Capture the cell that displays the provided text and extract its (X, Y) central coordinate. 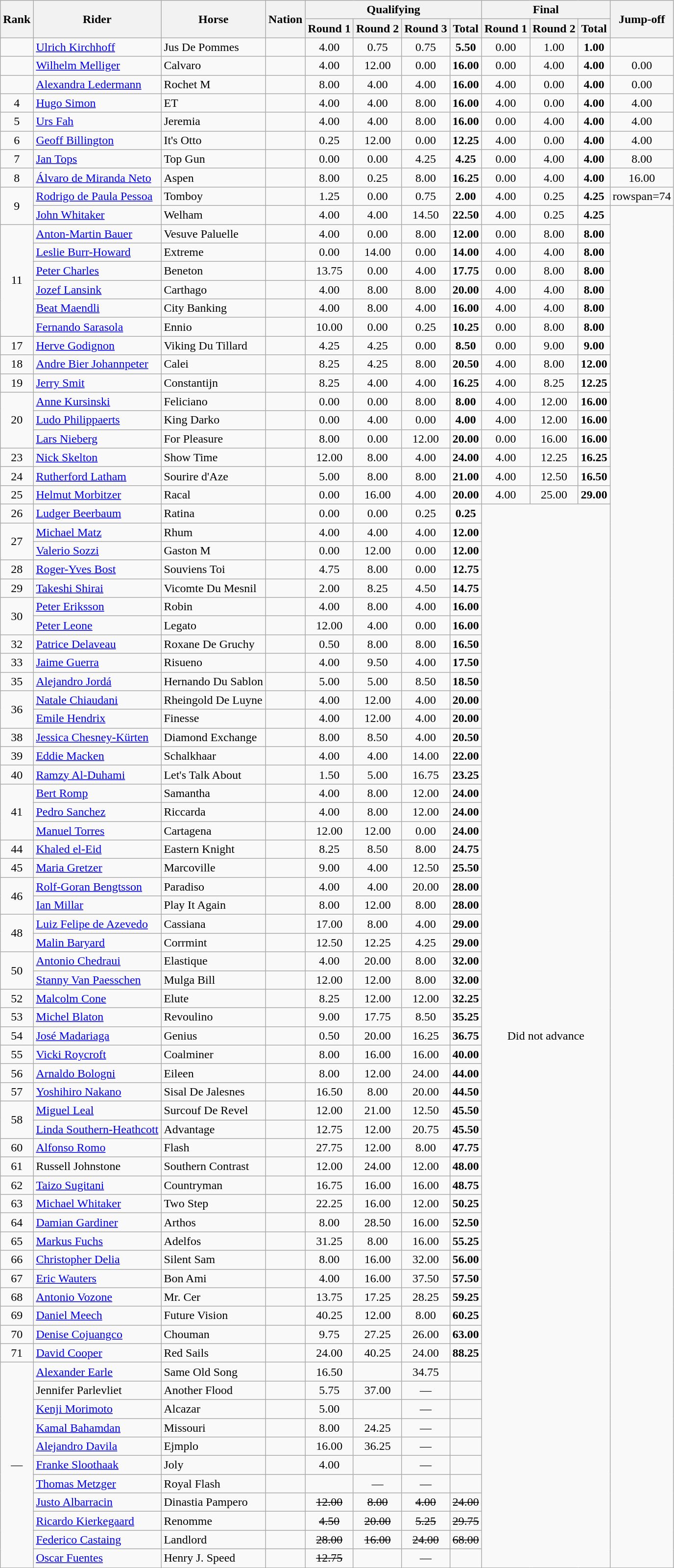
4.75 (329, 570)
4 (17, 103)
35.25 (465, 1017)
Ejmplo (214, 1446)
56.00 (465, 1260)
35 (17, 681)
Herve Godignon (97, 346)
28 (17, 570)
Eastern Knight (214, 849)
Chouman (214, 1334)
Extreme (214, 252)
Jan Tops (97, 159)
28.50 (377, 1222)
55.25 (465, 1241)
Two Step (214, 1204)
For Pleasure (214, 439)
71 (17, 1353)
Vesuve Paluelle (214, 234)
44.00 (465, 1073)
Alexander Earle (97, 1371)
Ramzy Al-Duhami (97, 774)
56 (17, 1073)
Jessica Chesney-Kürten (97, 737)
Jaime Guerra (97, 663)
Rodrigo de Paula Pessoa (97, 196)
Marcoville (214, 868)
Finesse (214, 719)
Carthago (214, 290)
Silent Sam (214, 1260)
Red Sails (214, 1353)
Calvaro (214, 66)
Michael Matz (97, 532)
Alcazar (214, 1409)
36.75 (465, 1036)
Horse (214, 19)
Patrice Delaveau (97, 644)
Welham (214, 215)
54 (17, 1036)
Jozef Lansink (97, 290)
Lars Nieberg (97, 439)
Peter Charles (97, 271)
33 (17, 663)
Diamond Exchange (214, 737)
10.00 (329, 327)
Linda Southern-Heathcott (97, 1129)
Thomas Metzger (97, 1484)
28.25 (426, 1297)
48.75 (465, 1185)
Eileen (214, 1073)
69 (17, 1316)
Surcouf De Revel (214, 1110)
Sourire d'Aze (214, 476)
Helmut Morbitzer (97, 495)
30 (17, 616)
68.00 (465, 1540)
32.25 (465, 998)
52 (17, 998)
Round 3 (426, 28)
57 (17, 1092)
64 (17, 1222)
Rheingold De Luyne (214, 700)
14.50 (426, 215)
Paradiso (214, 887)
11 (17, 280)
1.25 (329, 196)
27.75 (329, 1148)
52.50 (465, 1222)
Arthos (214, 1222)
Cassiana (214, 924)
Elute (214, 998)
Malcolm Cone (97, 998)
Alejandro Jordá (97, 681)
Ratina (214, 513)
Ricardo Kierkegaard (97, 1521)
Christopher Delia (97, 1260)
60.25 (465, 1316)
Oscar Fuentes (97, 1558)
Roger-Yves Bost (97, 570)
48.00 (465, 1167)
Souviens Toi (214, 570)
Risueno (214, 663)
Eddie Macken (97, 756)
Michael Whitaker (97, 1204)
24 (17, 476)
23.25 (465, 774)
24.75 (465, 849)
Royal Flash (214, 1484)
Jerry Smit (97, 383)
25 (17, 495)
23 (17, 457)
Final (546, 10)
26 (17, 513)
Vicki Roycroft (97, 1054)
John Whitaker (97, 215)
Rank (17, 19)
Coalminer (214, 1054)
Tomboy (214, 196)
10.25 (465, 327)
Antonio Chedraui (97, 961)
Ulrich Kirchhoff (97, 47)
37.50 (426, 1278)
37.00 (377, 1390)
Legato (214, 625)
29.75 (465, 1521)
Roxane De Gruchy (214, 644)
Manuel Torres (97, 831)
Jump-off (642, 19)
Mr. Cer (214, 1297)
47.75 (465, 1148)
25.00 (554, 495)
Play It Again (214, 905)
Maria Gretzer (97, 868)
7 (17, 159)
50 (17, 971)
27.25 (377, 1334)
Valerio Sozzi (97, 551)
Ludo Philippaerts (97, 420)
Calei (214, 364)
18.50 (465, 681)
Dinastia Pampero (214, 1502)
60 (17, 1148)
rowspan=74 (642, 196)
Daniel Meech (97, 1316)
59.25 (465, 1297)
Kenji Morimoto (97, 1409)
Alexandra Ledermann (97, 84)
27 (17, 541)
Ian Millar (97, 905)
Peter Leone (97, 625)
20.75 (426, 1129)
It's Otto (214, 140)
38 (17, 737)
Geoff Billington (97, 140)
39 (17, 756)
Taizo Sugitani (97, 1185)
Robin (214, 607)
Takeshi Shirai (97, 588)
Markus Fuchs (97, 1241)
62 (17, 1185)
Aspen (214, 177)
17 (17, 346)
Anton-Martin Bauer (97, 234)
Corrmint (214, 943)
55 (17, 1054)
22.25 (329, 1204)
Álvaro de Miranda Neto (97, 177)
Rolf-Goran Bengtsson (97, 887)
Future Vision (214, 1316)
26.00 (426, 1334)
Southern Contrast (214, 1167)
Miguel Leal (97, 1110)
Let's Talk About (214, 774)
Federico Castaing (97, 1540)
Joly (214, 1465)
88.25 (465, 1353)
40.00 (465, 1054)
Bert Romp (97, 793)
5.50 (465, 47)
Wilhelm Melliger (97, 66)
57.50 (465, 1278)
Samantha (214, 793)
Genius (214, 1036)
Andre Bier Johannpeter (97, 364)
40 (17, 774)
Pedro Sanchez (97, 812)
Another Flood (214, 1390)
Landlord (214, 1540)
Revoulino (214, 1017)
41 (17, 812)
Sisal De Jalesnes (214, 1092)
Russell Johnstone (97, 1167)
63 (17, 1204)
ET (214, 103)
Mulga Bill (214, 980)
36.25 (377, 1446)
Advantage (214, 1129)
Viking Du Tillard (214, 346)
25.50 (465, 868)
45 (17, 868)
9 (17, 205)
Bon Ami (214, 1278)
Riccarda (214, 812)
Top Gun (214, 159)
36 (17, 709)
48 (17, 933)
Denise Cojuangco (97, 1334)
17.00 (329, 924)
Alfonso Romo (97, 1148)
22.00 (465, 756)
31.25 (329, 1241)
David Cooper (97, 1353)
Arnaldo Bologni (97, 1073)
66 (17, 1260)
5 (17, 122)
Constantijn (214, 383)
65 (17, 1241)
Rutherford Latham (97, 476)
King Darko (214, 420)
67 (17, 1278)
18 (17, 364)
5.25 (426, 1521)
44 (17, 849)
44.50 (465, 1092)
34.75 (426, 1371)
Michel Blaton (97, 1017)
Ennio (214, 327)
Justo Albarracin (97, 1502)
8 (17, 177)
Jennifer Parlevliet (97, 1390)
Kamal Bahamdan (97, 1428)
Yoshihiro Nakano (97, 1092)
Renomme (214, 1521)
61 (17, 1167)
Flash (214, 1148)
17.50 (465, 663)
Anne Kursinski (97, 401)
Fernando Sarasola (97, 327)
Hernando Du Sablon (214, 681)
Racal (214, 495)
29 (17, 588)
Urs Fah (97, 122)
Eric Wauters (97, 1278)
Khaled el-Eid (97, 849)
Adelfos (214, 1241)
Feliciano (214, 401)
9.50 (377, 663)
14.75 (465, 588)
Emile Hendrix (97, 719)
Qualifying (393, 10)
68 (17, 1297)
Antonio Vozone (97, 1297)
Vicomte Du Mesnil (214, 588)
Rhum (214, 532)
Stanny Van Paesschen (97, 980)
Leslie Burr-Howard (97, 252)
Franke Sloothaak (97, 1465)
Gaston M (214, 551)
Show Time (214, 457)
20 (17, 420)
Peter Eriksson (97, 607)
1.50 (329, 774)
Rochet M (214, 84)
Beneton (214, 271)
Nation (286, 19)
Natale Chiaudani (97, 700)
32 (17, 644)
Same Old Song (214, 1371)
24.25 (377, 1428)
5.75 (329, 1390)
Alejandro Davila (97, 1446)
Jus De Pommes (214, 47)
Countryman (214, 1185)
Henry J. Speed (214, 1558)
Rider (97, 19)
6 (17, 140)
46 (17, 896)
Beat Maendli (97, 308)
Damian Gardiner (97, 1222)
Did not advance (546, 1036)
Schalkhaar (214, 756)
Elastique (214, 961)
Cartagena (214, 831)
Malin Baryard (97, 943)
50.25 (465, 1204)
City Banking (214, 308)
José Madariaga (97, 1036)
17.25 (377, 1297)
Hugo Simon (97, 103)
19 (17, 383)
Jeremia (214, 122)
Luiz Felipe de Azevedo (97, 924)
58 (17, 1120)
70 (17, 1334)
63.00 (465, 1334)
Nick Skelton (97, 457)
Missouri (214, 1428)
Ludger Beerbaum (97, 513)
53 (17, 1017)
22.50 (465, 215)
9.75 (329, 1334)
